Find where the given text appears and provide that cell's center as (X, Y) coordinate. 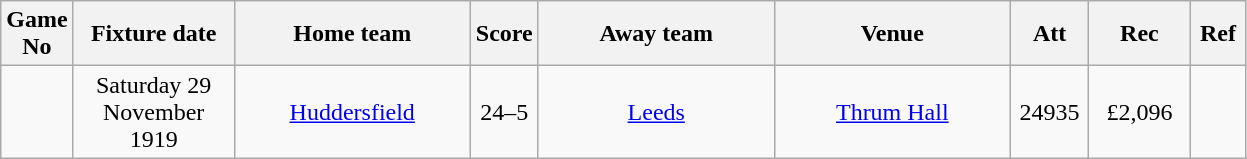
Home team (352, 34)
Leeds (656, 112)
Fixture date (154, 34)
Att (1050, 34)
Ref (1218, 34)
Rec (1140, 34)
Saturday 29 November 1919 (154, 112)
Thrum Hall (892, 112)
Venue (892, 34)
24935 (1050, 112)
£2,096 (1140, 112)
Score (504, 34)
24–5 (504, 112)
Away team (656, 34)
Game No (37, 34)
Huddersfield (352, 112)
